Return the [x, y] coordinate for the center point of the cell that contains the specified text.  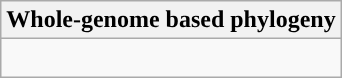
Whole-genome based phylogeny [171, 20]
